Capture the cell that displays the provided text and extract its [x, y] central coordinate. 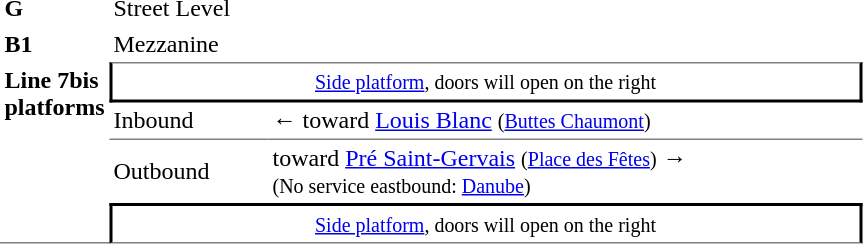
toward Pré Saint-Gervais (Place des Fêtes) →(No service eastbound: Danube) [565, 172]
← toward Louis Blanc (Buttes Chaumont) [565, 121]
Outbound [188, 172]
B1 [54, 44]
Mezzanine [188, 44]
Inbound [188, 121]
Line 7bis platforms [54, 153]
